For the text-containing cell, return its midpoint in [X, Y] coordinate format. 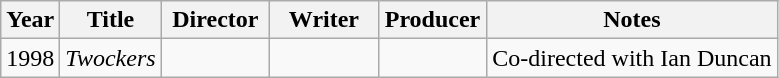
Director [216, 20]
Title [110, 20]
Producer [432, 20]
Notes [632, 20]
Year [30, 20]
Twockers [110, 58]
1998 [30, 58]
Co-directed with Ian Duncan [632, 58]
Writer [324, 20]
